Scan for the cell matching the given text and deliver its [x, y] coordinate at center. 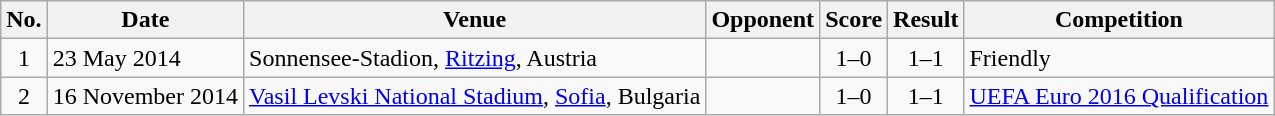
Opponent [763, 20]
Score [854, 20]
16 November 2014 [145, 96]
Competition [1119, 20]
Venue [475, 20]
Vasil Levski National Stadium, Sofia, Bulgaria [475, 96]
23 May 2014 [145, 58]
UEFA Euro 2016 Qualification [1119, 96]
Date [145, 20]
2 [24, 96]
No. [24, 20]
Result [926, 20]
Sonnensee-Stadion, Ritzing, Austria [475, 58]
1 [24, 58]
Friendly [1119, 58]
